Pinpoint the cell where the given text exists, returning its (x, y) midpoint coordinate. 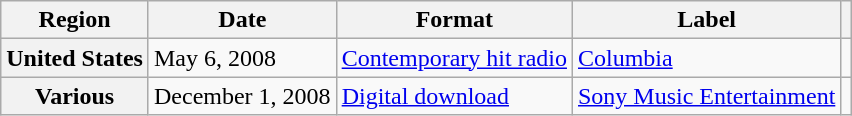
United States (75, 58)
Digital download (454, 96)
Date (242, 20)
Contemporary hit radio (454, 58)
Columbia (706, 58)
Sony Music Entertainment (706, 96)
Label (706, 20)
December 1, 2008 (242, 96)
Format (454, 20)
Various (75, 96)
May 6, 2008 (242, 58)
Region (75, 20)
